Return the [X, Y] coordinate for the center point of the cell that contains the specified text.  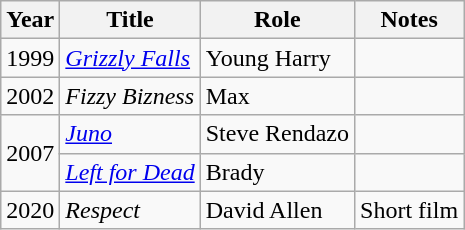
Fizzy Bizness [130, 96]
David Allen [277, 210]
Left for Dead [130, 172]
Max [277, 96]
Young Harry [277, 58]
Role [277, 20]
Grizzly Falls [130, 58]
Juno [130, 134]
Respect [130, 210]
2020 [30, 210]
Short film [410, 210]
Notes [410, 20]
Brady [277, 172]
2007 [30, 153]
Steve Rendazo [277, 134]
Title [130, 20]
2002 [30, 96]
1999 [30, 58]
Year [30, 20]
